Detect which cell encompasses the target text, then output its [X, Y] center coordinate. 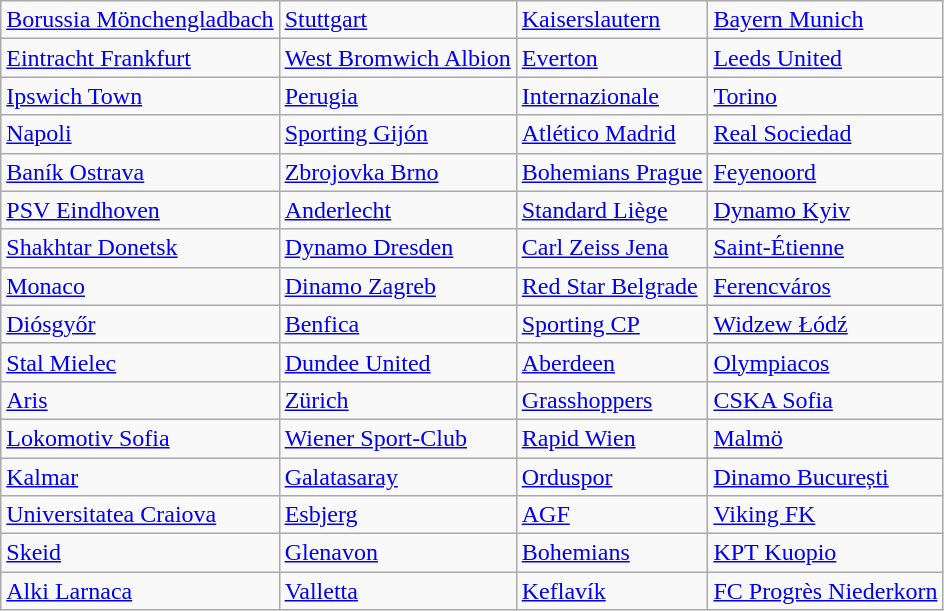
Skeid [140, 553]
Esbjerg [398, 515]
Napoli [140, 134]
Dynamo Dresden [398, 248]
Aberdeen [612, 362]
Malmö [826, 438]
Orduspor [612, 477]
Grasshoppers [612, 400]
Real Sociedad [826, 134]
Lokomotiv Sofia [140, 438]
Sporting CP [612, 324]
Red Star Belgrade [612, 286]
Dinamo Zagreb [398, 286]
Atlético Madrid [612, 134]
AGF [612, 515]
Monaco [140, 286]
Benfica [398, 324]
Eintracht Frankfurt [140, 58]
Feyenoord [826, 172]
Dundee United [398, 362]
Ferencváros [826, 286]
Internazionale [612, 96]
Viking FK [826, 515]
Borussia Mönchengladbach [140, 20]
Zürich [398, 400]
Stal Mielec [140, 362]
Ipswich Town [140, 96]
Saint-Étienne [826, 248]
Stuttgart [398, 20]
Alki Larnaca [140, 591]
Aris [140, 400]
West Bromwich Albion [398, 58]
Olympiacos [826, 362]
FC Progrès Niederkorn [826, 591]
Dynamo Kyiv [826, 210]
KPT Kuopio [826, 553]
Bohemians Prague [612, 172]
Kalmar [140, 477]
Sporting Gijón [398, 134]
Keflavík [612, 591]
Kaiserslautern [612, 20]
Universitatea Craiova [140, 515]
Zbrojovka Brno [398, 172]
Shakhtar Donetsk [140, 248]
Torino [826, 96]
Rapid Wien [612, 438]
Galatasaray [398, 477]
Baník Ostrava [140, 172]
Widzew Łódź [826, 324]
Valletta [398, 591]
PSV Eindhoven [140, 210]
Carl Zeiss Jena [612, 248]
Standard Liège [612, 210]
Bohemians [612, 553]
Everton [612, 58]
Leeds United [826, 58]
Wiener Sport-Club [398, 438]
Anderlecht [398, 210]
Bayern Munich [826, 20]
Diósgyőr [140, 324]
Perugia [398, 96]
Glenavon [398, 553]
Dinamo București [826, 477]
CSKA Sofia [826, 400]
